Search for the cell housing the specified text and yield its (x, y) center coordinate. 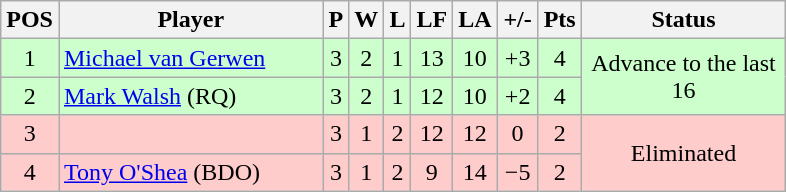
−5 (518, 172)
Player (190, 20)
+2 (518, 96)
Tony O'Shea (BDO) (190, 172)
P (336, 20)
Advance to the last 16 (684, 77)
W (366, 20)
9 (432, 172)
POS (30, 20)
Status (684, 20)
LA (475, 20)
14 (475, 172)
+3 (518, 58)
Eliminated (684, 153)
Mark Walsh (RQ) (190, 96)
0 (518, 134)
L (398, 20)
+/- (518, 20)
Pts (560, 20)
LF (432, 20)
Michael van Gerwen (190, 58)
13 (432, 58)
